Locate the cell with the specified text and output its [X, Y] center coordinate. 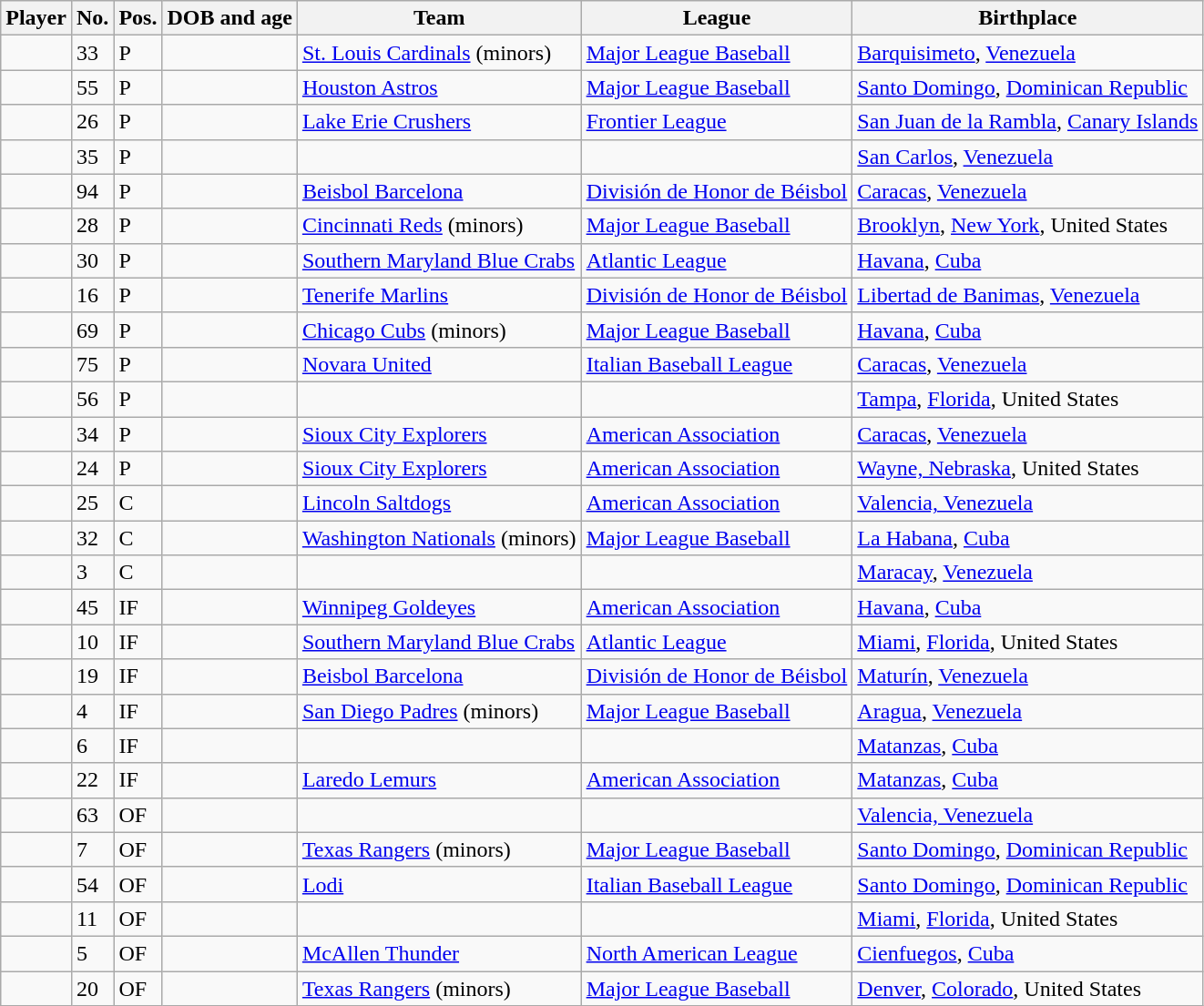
No. [92, 18]
Tampa, Florida, United States [1027, 399]
Lodi [439, 884]
20 [92, 988]
North American League [717, 953]
6 [92, 746]
Birthplace [1027, 18]
16 [92, 295]
35 [92, 157]
Tenerife Marlins [439, 295]
Laredo Lemurs [439, 780]
San Juan de la Rambla, Canary Islands [1027, 122]
75 [92, 364]
45 [92, 607]
Cincinnati Reds (minors) [439, 226]
5 [92, 953]
Chicago Cubs (minors) [439, 330]
56 [92, 399]
La Habana, Cuba [1027, 538]
Houston Astros [439, 87]
54 [92, 884]
Novara United [439, 364]
Winnipeg Goldeyes [439, 607]
Cienfuegos, Cuba [1027, 953]
28 [92, 226]
19 [92, 676]
69 [92, 330]
4 [92, 711]
24 [92, 469]
7 [92, 849]
Maturín, Venezuela [1027, 676]
DOB and age [230, 18]
26 [92, 122]
San Diego Padres (minors) [439, 711]
11 [92, 919]
10 [92, 642]
Libertad de Banimas, Venezuela [1027, 295]
63 [92, 815]
22 [92, 780]
34 [92, 434]
3 [92, 573]
25 [92, 503]
San Carlos, Venezuela [1027, 157]
55 [92, 87]
Washington Nationals (minors) [439, 538]
Team [439, 18]
Pos. [138, 18]
Wayne, Nebraska, United States [1027, 469]
30 [92, 260]
Aragua, Venezuela [1027, 711]
32 [92, 538]
Denver, Colorado, United States [1027, 988]
Lincoln Saltdogs [439, 503]
McAllen Thunder [439, 953]
Frontier League [717, 122]
Maracay, Venezuela [1027, 573]
Player [36, 18]
St. Louis Cardinals (minors) [439, 53]
Brooklyn, New York, United States [1027, 226]
33 [92, 53]
94 [92, 191]
Lake Erie Crushers [439, 122]
League [717, 18]
Barquisimeto, Venezuela [1027, 53]
